Output the [X, Y] coordinate of the center of the cell containing the given text.  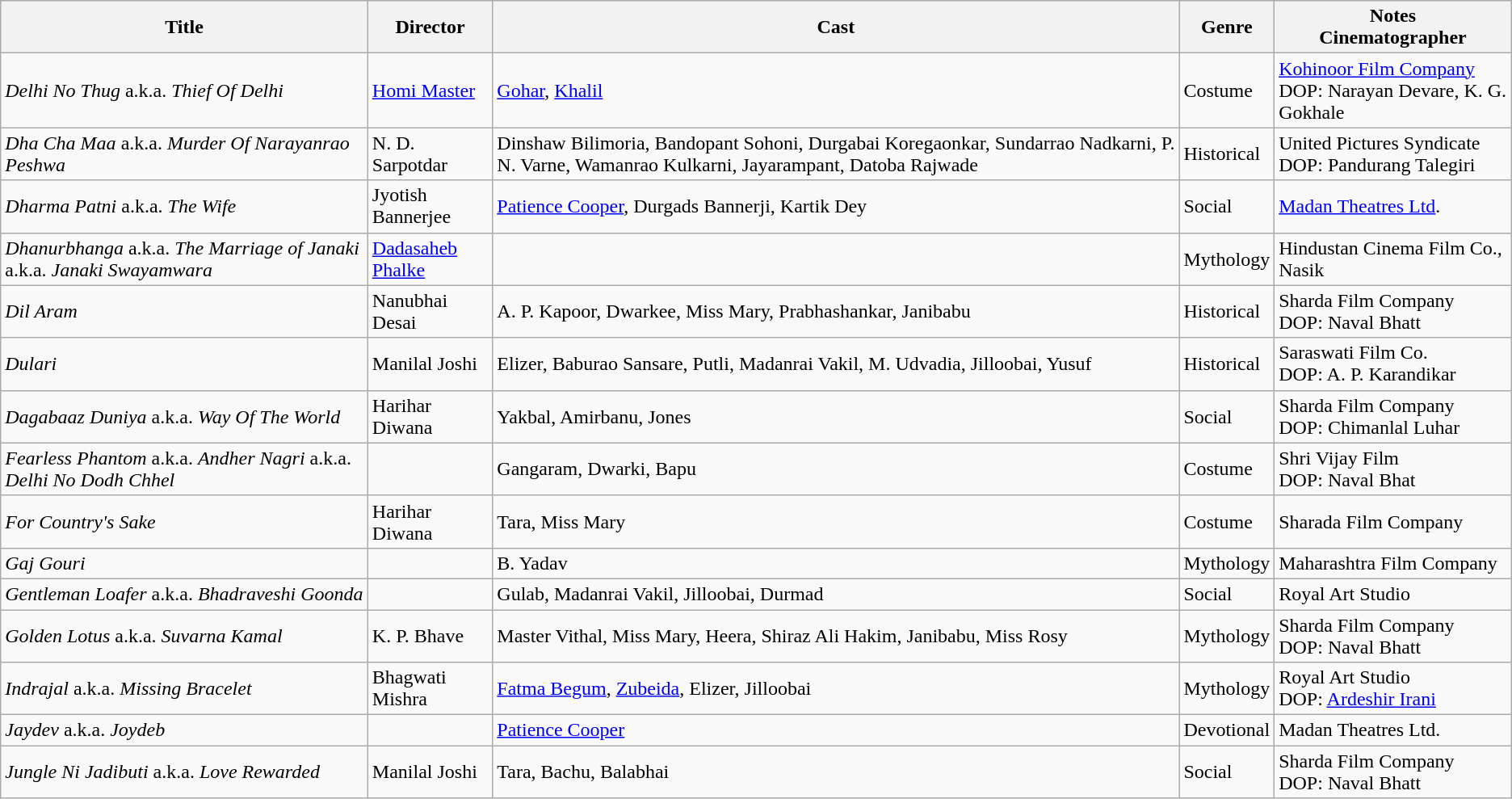
Title [184, 27]
Delhi No Thug a.k.a. Thief Of Delhi [184, 90]
Dagabaaz Duniya a.k.a. Way Of The World [184, 417]
Royal Art Studio [1393, 594]
Dil Aram [184, 312]
Tara, Miss Mary [836, 522]
Master Vithal, Miss Mary, Heera, Shiraz Ali Hakim, Janibabu, Miss Rosy [836, 635]
Jaydev a.k.a. Joydeb [184, 730]
NotesCinematographer [1393, 27]
Hindustan Cinema Film Co., Nasik [1393, 259]
Dadasaheb Phalke [430, 259]
Saraswati Film Co.DOP: A. P. Karandikar [1393, 364]
K. P. Bhave [430, 635]
Bhagwati Mishra [430, 688]
N. D. Sarpotdar [430, 153]
Director [430, 27]
Nanubhai Desai [430, 312]
A. P. Kapoor, Dwarkee, Miss Mary, Prabhashankar, Janibabu [836, 312]
Fearless Phantom a.k.a. Andher Nagri a.k.a. Delhi No Dodh Chhel [184, 469]
Jyotish Bannerjee [430, 207]
Golden Lotus a.k.a. Suvarna Kamal [184, 635]
Sharda Film CompanyDOP: Chimanlal Luhar [1393, 417]
Devotional [1227, 730]
Kohinoor Film CompanyDOP: Narayan Devare, K. G. Gokhale [1393, 90]
Maharashtra Film Company [1393, 563]
Indrajal a.k.a. Missing Bracelet [184, 688]
Gangaram, Dwarki, Bapu [836, 469]
Patience Cooper [836, 730]
B. Yadav [836, 563]
Homi Master [430, 90]
Jungle Ni Jadibuti a.k.a. Love Rewarded [184, 772]
Gentleman Loafer a.k.a. Bhadraveshi Goonda [184, 594]
Yakbal, Amirbanu, Jones [836, 417]
Royal Art StudioDOP: Ardeshir Irani [1393, 688]
Gaj Gouri [184, 563]
Dhanurbhanga a.k.a. The Marriage of Janaki a.k.a. Janaki Swayamwara [184, 259]
Shri Vijay FilmDOP: Naval Bhat [1393, 469]
Elizer, Baburao Sansare, Putli, Madanrai Vakil, M. Udvadia, Jilloobai, Yusuf [836, 364]
Dulari [184, 364]
Dharma Patni a.k.a. The Wife [184, 207]
Gulab, Madanrai Vakil, Jilloobai, Durmad [836, 594]
Patience Cooper, Durgads Bannerji, Kartik Dey [836, 207]
Fatma Begum, Zubeida, Elizer, Jilloobai [836, 688]
For Country's Sake [184, 522]
United Pictures SyndicateDOP: Pandurang Talegiri [1393, 153]
Dha Cha Maa a.k.a. Murder Of Narayanrao Peshwa [184, 153]
Genre [1227, 27]
Gohar, Khalil [836, 90]
Tara, Bachu, Balabhai [836, 772]
Cast [836, 27]
Dinshaw Bilimoria, Bandopant Sohoni, Durgabai Koregaonkar, Sundarrao Nadkarni, P. N. Varne, Wamanrao Kulkarni, Jayarampant, Datoba Rajwade [836, 153]
Sharada Film Company [1393, 522]
